Provide the [x, y] coordinate of the cell's center where the given text is located.  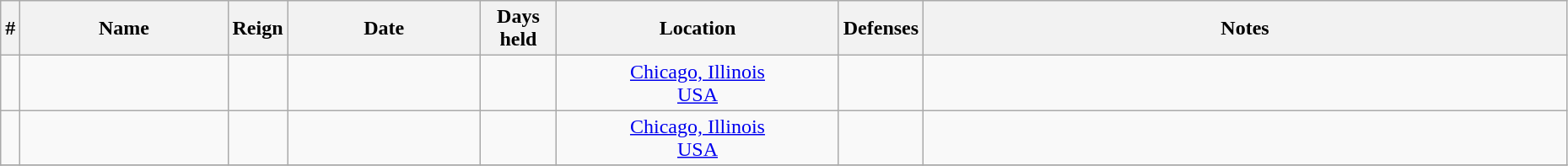
Date [384, 29]
Daysheld [518, 29]
Reign [258, 29]
# [10, 29]
Name [124, 29]
Notes [1245, 29]
Defenses [881, 29]
Location [698, 29]
